For the text-containing cell, return its midpoint in (X, Y) coordinate format. 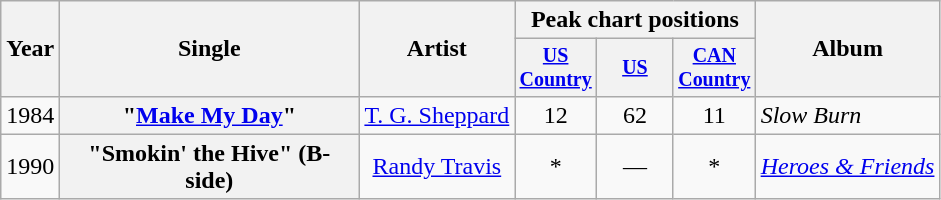
Heroes & Friends (848, 166)
Slow Burn (848, 115)
12 (556, 115)
Single (210, 49)
CAN Country (714, 68)
Year (30, 49)
US Country (556, 68)
Peak chart positions (635, 20)
US (634, 68)
T. G. Sheppard (437, 115)
— (634, 166)
1990 (30, 166)
Randy Travis (437, 166)
Album (848, 49)
1984 (30, 115)
11 (714, 115)
"Make My Day" (210, 115)
"Smokin' the Hive" (B-side) (210, 166)
62 (634, 115)
Artist (437, 49)
